For the text-containing cell, return its midpoint in [X, Y] coordinate format. 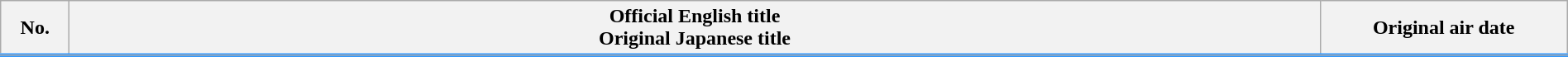
Original air date [1444, 28]
Official English titleOriginal Japanese title [695, 28]
No. [35, 28]
